Determine the (X, Y) coordinate at the center of the cell enclosing the given text.  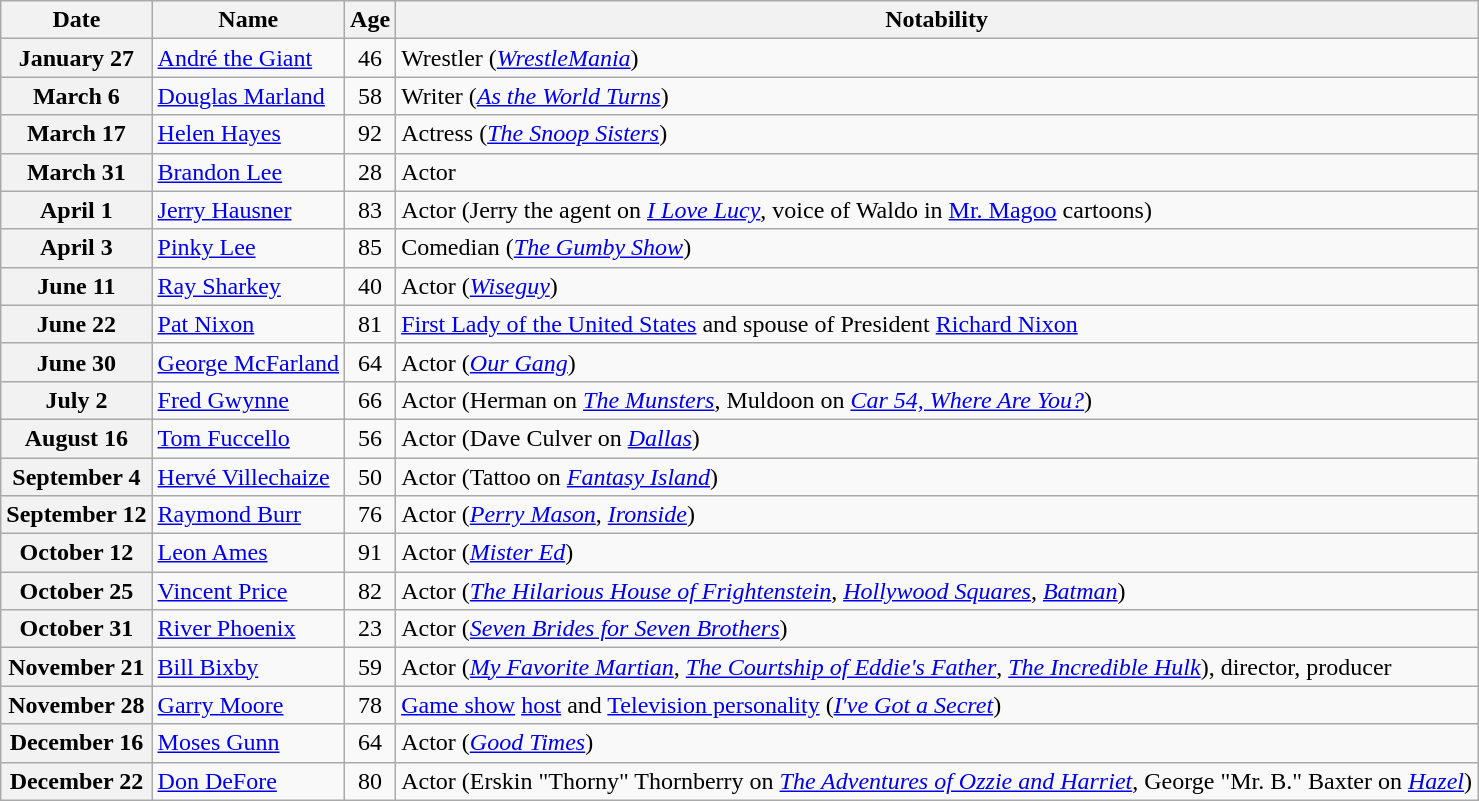
January 27 (76, 58)
June 11 (76, 286)
56 (370, 438)
Actor (Our Gang) (937, 362)
Moses Gunn (248, 743)
46 (370, 58)
André the Giant (248, 58)
Actor (Herman on The Munsters, Muldoon on Car 54, Where Are You?) (937, 400)
River Phoenix (248, 629)
78 (370, 705)
December 16 (76, 743)
Garry Moore (248, 705)
Leon Ames (248, 553)
April 3 (76, 248)
Fred Gwynne (248, 400)
September 4 (76, 477)
58 (370, 96)
March 31 (76, 172)
Helen Hayes (248, 134)
80 (370, 781)
Date (76, 20)
Vincent Price (248, 591)
66 (370, 400)
92 (370, 134)
June 22 (76, 324)
Actor (The Hilarious House of Frightenstein, Hollywood Squares, Batman) (937, 591)
George McFarland (248, 362)
August 16 (76, 438)
Actor (Wiseguy) (937, 286)
76 (370, 515)
Game show host and Television personality (I've Got a Secret) (937, 705)
July 2 (76, 400)
June 30 (76, 362)
Actor (Mister Ed) (937, 553)
82 (370, 591)
50 (370, 477)
March 6 (76, 96)
Douglas Marland (248, 96)
March 17 (76, 134)
Actor (Seven Brides for Seven Brothers) (937, 629)
Wrestler (WrestleMania) (937, 58)
Pinky Lee (248, 248)
Hervé Villechaize (248, 477)
Raymond Burr (248, 515)
Actor (Jerry the agent on I Love Lucy, voice of Waldo in Mr. Magoo cartoons) (937, 210)
Actor (Tattoo on Fantasy Island) (937, 477)
83 (370, 210)
November 21 (76, 667)
September 12 (76, 515)
December 22 (76, 781)
October 12 (76, 553)
81 (370, 324)
Don DeFore (248, 781)
Bill Bixby (248, 667)
First Lady of the United States and spouse of President Richard Nixon (937, 324)
Brandon Lee (248, 172)
Age (370, 20)
Actor (Good Times) (937, 743)
November 28 (76, 705)
Actress (The Snoop Sisters) (937, 134)
Tom Fuccello (248, 438)
October 31 (76, 629)
October 25 (76, 591)
Name (248, 20)
Comedian (The Gumby Show) (937, 248)
28 (370, 172)
85 (370, 248)
23 (370, 629)
Writer (As the World Turns) (937, 96)
Jerry Hausner (248, 210)
Ray Sharkey (248, 286)
Pat Nixon (248, 324)
April 1 (76, 210)
Actor (Erskin "Thorny" Thornberry on The Adventures of Ozzie and Harriet, George "Mr. B." Baxter on Hazel) (937, 781)
Notability (937, 20)
40 (370, 286)
Actor (Dave Culver on Dallas) (937, 438)
91 (370, 553)
Actor (Perry Mason, Ironside) (937, 515)
Actor (My Favorite Martian, The Courtship of Eddie's Father, The Incredible Hulk), director, producer (937, 667)
59 (370, 667)
Actor (937, 172)
